Return the (X, Y) coordinate for the center point of the cell that contains the specified text.  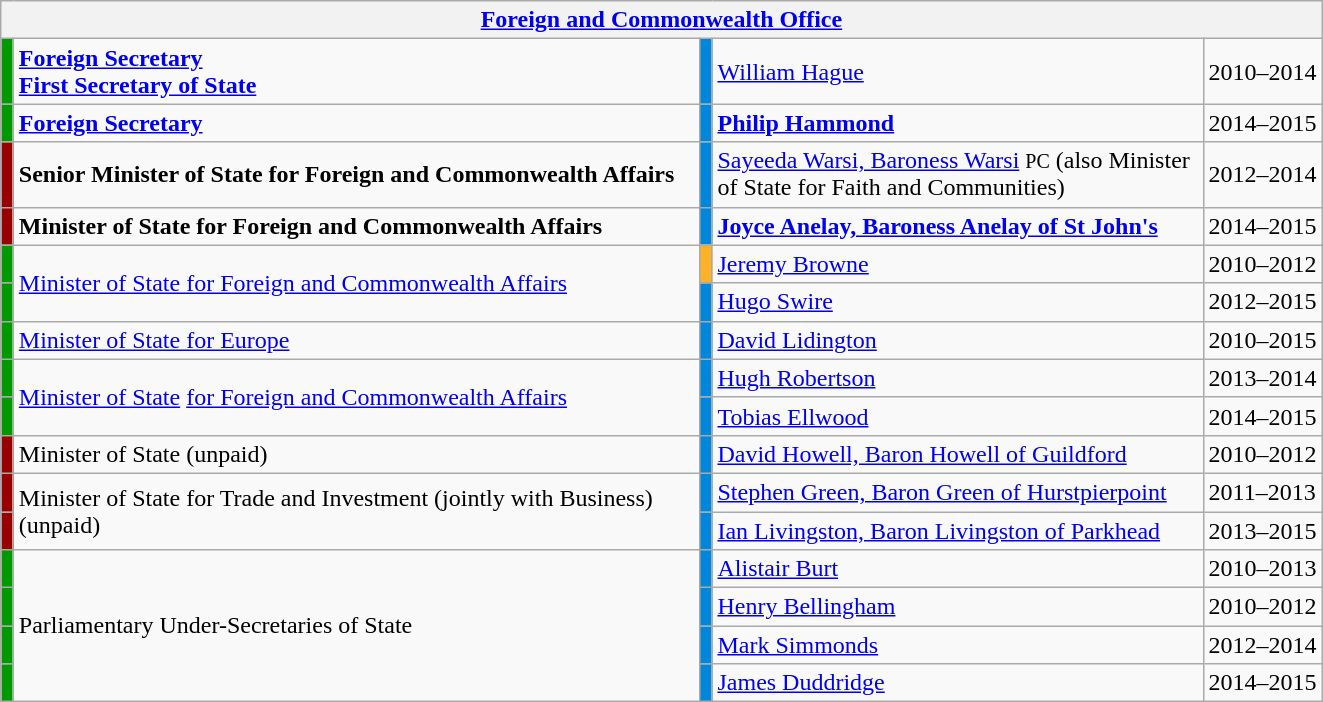
Foreign and Commonwealth Office (662, 20)
Foreign SecretaryFirst Secretary of State (356, 72)
2010–2013 (1262, 569)
Joyce Anelay, Baroness Anelay of St John's (958, 226)
2010–2014 (1262, 72)
2012–2015 (1262, 302)
Ian Livingston, Baron Livingston of Parkhead (958, 531)
2013–2014 (1262, 378)
William Hague (958, 72)
Foreign Secretary (356, 123)
Mark Simmonds (958, 645)
Hugh Robertson (958, 378)
Philip Hammond (958, 123)
David Lidington (958, 340)
Stephen Green, Baron Green of Hurstpierpoint (958, 492)
Minister of State for Europe (356, 340)
2010–2015 (1262, 340)
Tobias Ellwood (958, 416)
2011–2013 (1262, 492)
Henry Bellingham (958, 607)
James Duddridge (958, 683)
Minister of State for Trade and Investment (jointly with Business) (unpaid) (356, 511)
Senior Minister of State for Foreign and Commonwealth Affairs (356, 174)
Minister of State (unpaid) (356, 454)
Sayeeda Warsi, Baroness Warsi PC (also Minister of State for Faith and Communities) (958, 174)
David Howell, Baron Howell of Guildford (958, 454)
Parliamentary Under-Secretaries of State (356, 626)
2013–2015 (1262, 531)
Hugo Swire (958, 302)
Jeremy Browne (958, 264)
Alistair Burt (958, 569)
